Extract the [x, y] coordinate from the center of the cell holding the provided text.  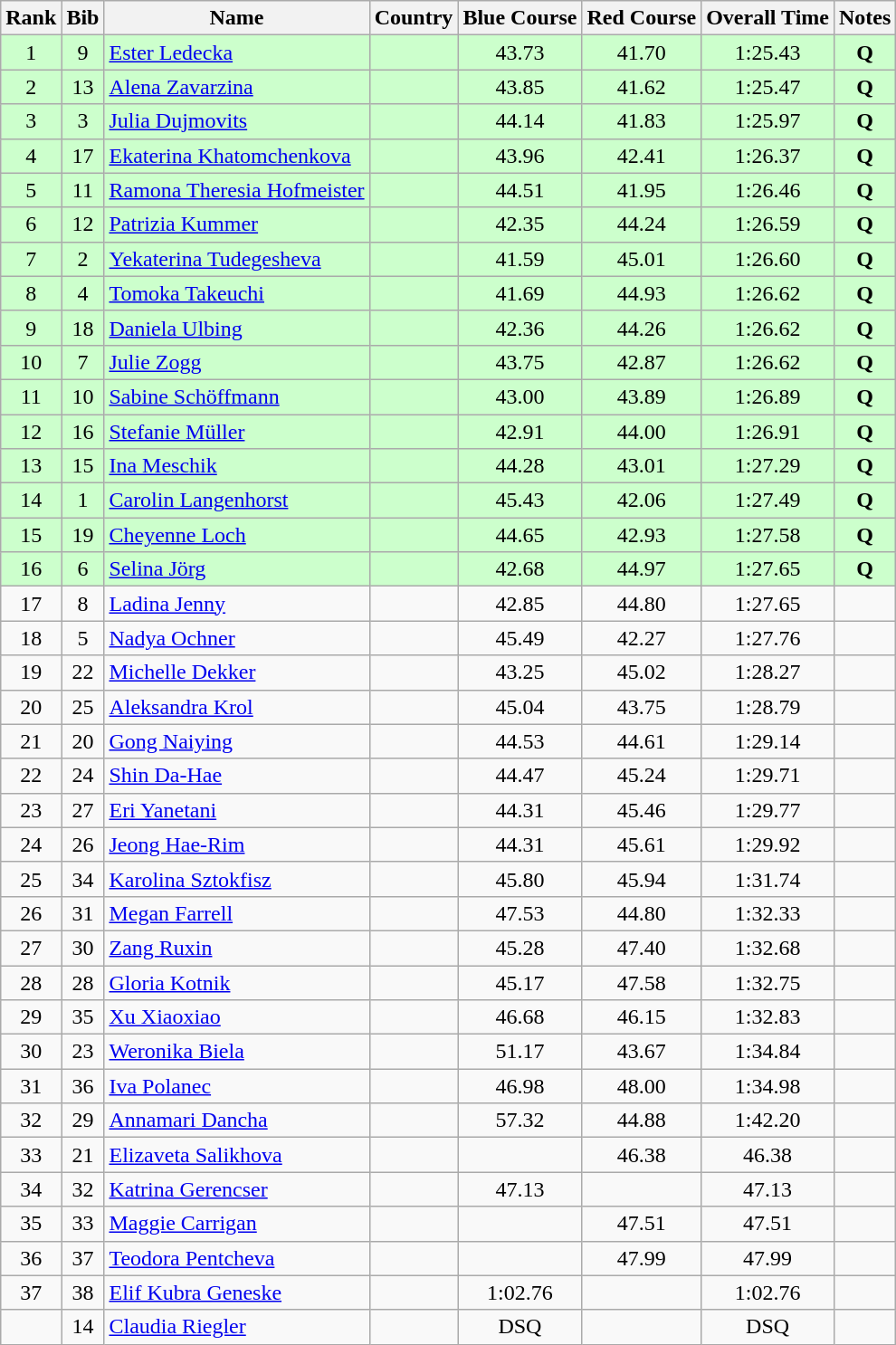
Gong Naiying [237, 741]
Julie Zogg [237, 362]
45.49 [519, 638]
45.01 [642, 259]
42.27 [642, 638]
1:29.77 [767, 810]
1:25.47 [767, 87]
Cheyenne Loch [237, 535]
44.97 [642, 569]
38 [83, 1293]
45.24 [642, 776]
44.93 [642, 293]
41.95 [642, 190]
44.47 [519, 776]
Zang Ruxin [237, 948]
47.40 [642, 948]
1:29.14 [767, 741]
46.15 [642, 1017]
1:31.74 [767, 879]
Ina Meschik [237, 466]
44.28 [519, 466]
45.28 [519, 948]
57.32 [519, 1121]
44.00 [642, 432]
Shin Da-Hae [237, 776]
1:26.46 [767, 190]
1:27.29 [767, 466]
51.17 [519, 1052]
1:29.92 [767, 844]
Iva Polanec [237, 1086]
43.00 [519, 396]
Aleksandra Krol [237, 707]
Patrizia Kummer [237, 224]
42.41 [642, 156]
42.87 [642, 362]
1:28.27 [767, 672]
Selina Jörg [237, 569]
45.46 [642, 810]
1:34.84 [767, 1052]
Rank [31, 18]
Megan Farrell [237, 913]
44.14 [519, 121]
44.24 [642, 224]
Jeong Hae-Rim [237, 844]
45.94 [642, 879]
43.73 [519, 52]
1:26.37 [767, 156]
1:25.97 [767, 121]
Ekaterina Khatomchenkova [237, 156]
1:29.71 [767, 776]
43.01 [642, 466]
42.36 [519, 328]
Xu Xiaoxiao [237, 1017]
Ester Ledecka [237, 52]
Overall Time [767, 18]
46.68 [519, 1017]
Sabine Schöffmann [237, 396]
Yekaterina Tudegesheva [237, 259]
42.35 [519, 224]
Annamari Dancha [237, 1121]
Ramona Theresia Hofmeister [237, 190]
1:26.59 [767, 224]
48.00 [642, 1086]
41.83 [642, 121]
1:26.89 [767, 396]
41.70 [642, 52]
1:42.20 [767, 1121]
1:32.83 [767, 1017]
Daniela Ulbing [237, 328]
Julia Dujmovits [237, 121]
Gloria Kotnik [237, 982]
1:32.68 [767, 948]
41.62 [642, 87]
47.58 [642, 982]
43.96 [519, 156]
Name [237, 18]
Michelle Dekker [237, 672]
42.85 [519, 604]
1:26.60 [767, 259]
45.80 [519, 879]
42.68 [519, 569]
45.04 [519, 707]
44.26 [642, 328]
43.25 [519, 672]
1:27.76 [767, 638]
45.17 [519, 982]
Katrina Gerencser [237, 1189]
1:27.58 [767, 535]
43.89 [642, 396]
1:34.98 [767, 1086]
1:32.33 [767, 913]
Notes [864, 18]
44.53 [519, 741]
44.65 [519, 535]
1:32.75 [767, 982]
Ladina Jenny [237, 604]
Eri Yanetani [237, 810]
46.98 [519, 1086]
43.67 [642, 1052]
1:27.49 [767, 501]
42.93 [642, 535]
Elif Kubra Geneske [237, 1293]
45.61 [642, 844]
47.53 [519, 913]
Alena Zavarzina [237, 87]
45.43 [519, 501]
44.88 [642, 1121]
Bib [83, 18]
42.91 [519, 432]
43.85 [519, 87]
44.61 [642, 741]
41.59 [519, 259]
Maggie Carrigan [237, 1224]
Weronika Biela [237, 1052]
Elizaveta Salikhova [237, 1155]
Carolin Langenhorst [237, 501]
1:25.43 [767, 52]
Stefanie Müller [237, 432]
1:28.79 [767, 707]
Country [414, 18]
Karolina Sztokfisz [237, 879]
Nadya Ochner [237, 638]
44.51 [519, 190]
Blue Course [519, 18]
42.06 [642, 501]
1:26.91 [767, 432]
Tomoka Takeuchi [237, 293]
Teodora Pentcheva [237, 1258]
41.69 [519, 293]
Claudia Riegler [237, 1327]
Red Course [642, 18]
45.02 [642, 672]
